Find where the given text appears and provide that cell's center as (x, y) coordinate. 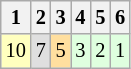
7 (41, 51)
6 (120, 17)
4 (80, 17)
10 (16, 51)
